Output the (x, y) coordinate of the center of the cell containing the given text.  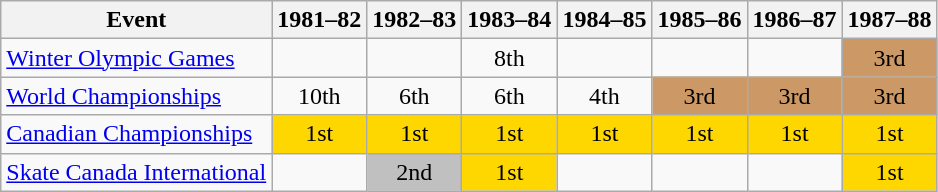
1981–82 (320, 20)
8th (510, 58)
1982–83 (414, 20)
10th (320, 96)
Winter Olympic Games (136, 58)
4th (604, 96)
World Championships (136, 96)
Canadian Championships (136, 134)
Event (136, 20)
1984–85 (604, 20)
1986–87 (794, 20)
1985–86 (700, 20)
Skate Canada International (136, 172)
1987–88 (890, 20)
1983–84 (510, 20)
2nd (414, 172)
